Detect which cell encompasses the target text, then output its [x, y] center coordinate. 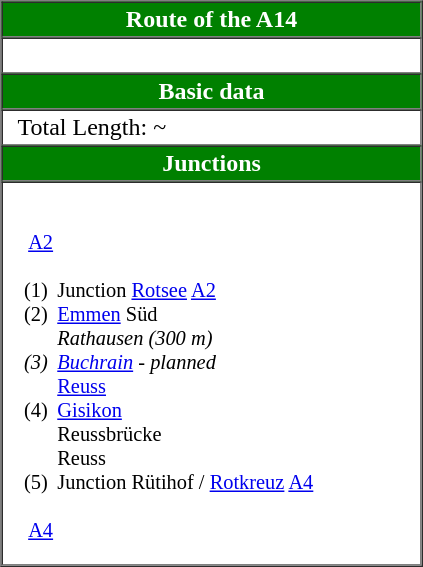
Rathausen (300 m) [228, 339]
(4) [40, 411]
Buchrain - planned [228, 363]
Reussbrücke [228, 435]
Route of the A14 [212, 20]
Junction Rotsee A2 [228, 291]
Basic data [212, 92]
(5) [40, 483]
Gisikon [228, 411]
A2 [40, 243]
(3) [40, 363]
Junction Rütihof / Rotkreuz A4 [228, 483]
A4 [40, 531]
Junctions [212, 164]
Emmen Süd [228, 315]
(2) [40, 315]
Total Length: ~ [212, 128]
(1) [40, 291]
